For the text-containing cell, return its midpoint in (x, y) coordinate format. 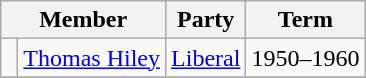
Member (84, 20)
1950–1960 (306, 58)
Term (306, 20)
Liberal (206, 58)
Thomas Hiley (92, 58)
Party (206, 20)
